Pinpoint the cell where the given text exists, returning its (X, Y) midpoint coordinate. 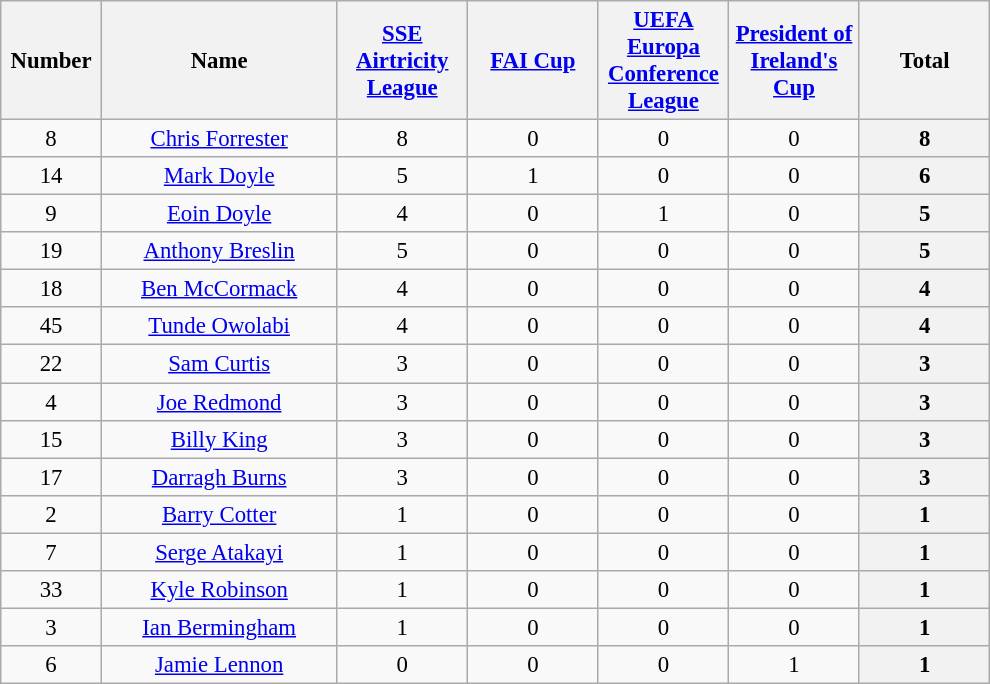
Ben McCormack (219, 289)
Kyle Robinson (219, 590)
Mark Doyle (219, 176)
FAI Cup (534, 60)
19 (52, 251)
22 (52, 364)
Jamie Lennon (219, 665)
Barry Cotter (219, 514)
Joe Redmond (219, 402)
SSE Airtricity League (402, 60)
2 (52, 514)
Serge Atakayi (219, 552)
Billy King (219, 439)
Number (52, 60)
9 (52, 214)
45 (52, 327)
UEFA Europa Conference League (664, 60)
33 (52, 590)
Anthony Breslin (219, 251)
President of Ireland's Cup (794, 60)
Ian Bermingham (219, 627)
Sam Curtis (219, 364)
Name (219, 60)
7 (52, 552)
Chris Forrester (219, 139)
Darragh Burns (219, 477)
Total (924, 60)
18 (52, 289)
17 (52, 477)
Eoin Doyle (219, 214)
14 (52, 176)
15 (52, 439)
Tunde Owolabi (219, 327)
